Locate the cell with the specified text and output its [X, Y] center coordinate. 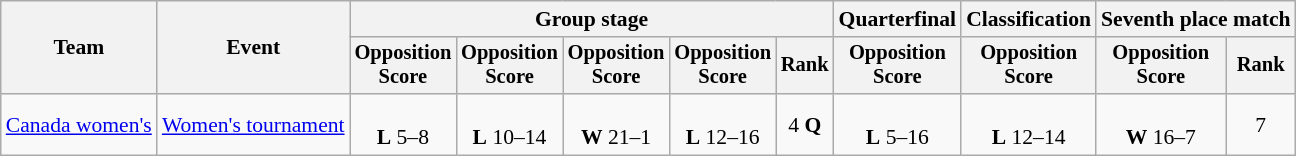
Team [79, 48]
L 10–14 [510, 124]
Seventh place match [1196, 19]
Event [254, 48]
W 21–1 [616, 124]
7 [1261, 124]
W 16–7 [1161, 124]
L 12–16 [722, 124]
4 Q [805, 124]
L 5–8 [404, 124]
Group stage [592, 19]
L 12–14 [1028, 124]
Quarterfinal [898, 19]
Women's tournament [254, 124]
Classification [1028, 19]
L 5–16 [898, 124]
Canada women's [79, 124]
